Scan for the cell matching the given text and deliver its [X, Y] coordinate at center. 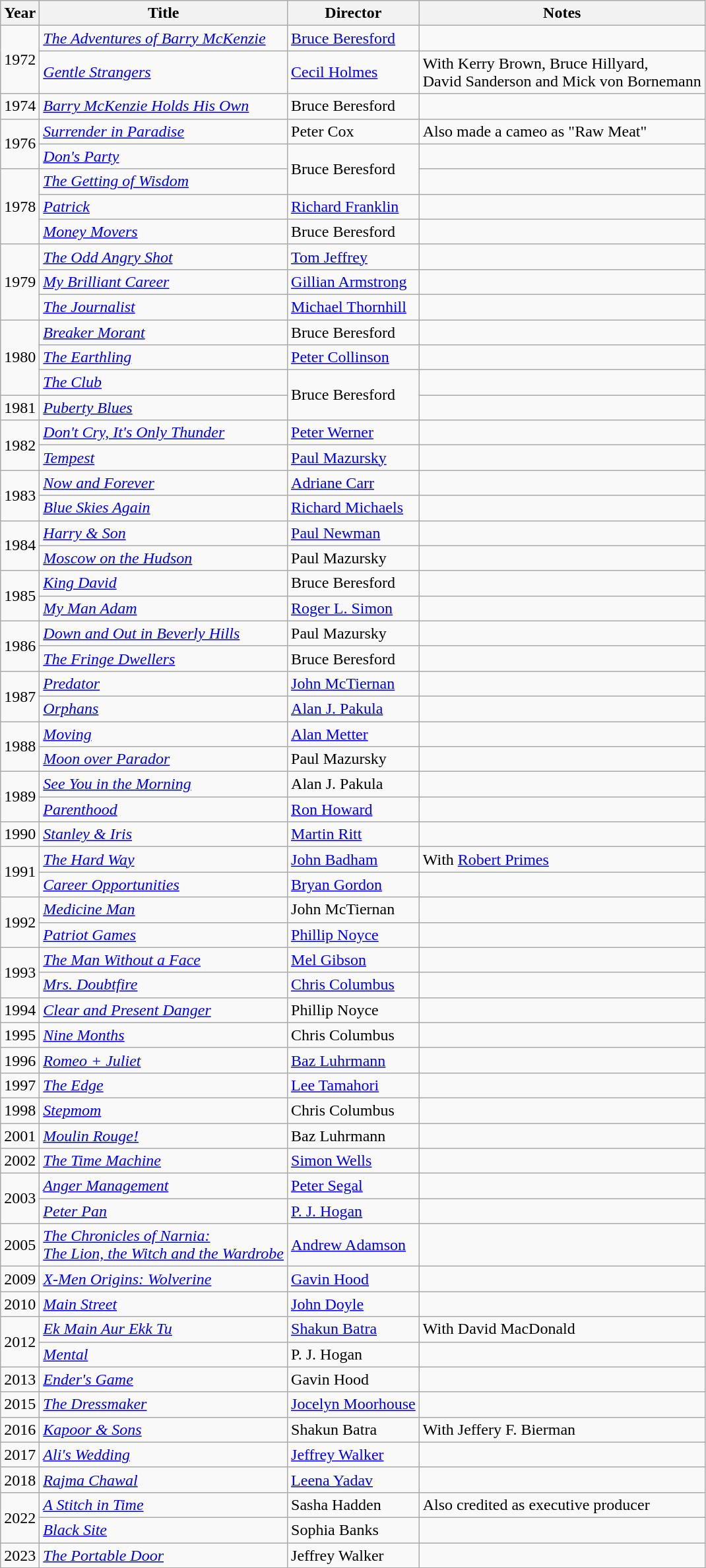
Clear and Present Danger [164, 1010]
King David [164, 583]
Mrs. Doubtfire [164, 985]
A Stitch in Time [164, 1505]
Ek Main Aur Ekk Tu [164, 1329]
Cecil Holmes [354, 73]
1978 [20, 206]
Moulin Rouge! [164, 1135]
Anger Management [164, 1186]
The Club [164, 383]
1984 [20, 546]
The Edge [164, 1085]
Surrender in Paradise [164, 131]
1983 [20, 495]
1982 [20, 445]
2010 [20, 1304]
Peter Pan [164, 1211]
Down and Out in Beverly Hills [164, 633]
Moscow on the Hudson [164, 558]
The Hard Way [164, 860]
Main Street [164, 1304]
1992 [20, 922]
1994 [20, 1010]
1991 [20, 872]
2016 [20, 1429]
Now and Forever [164, 483]
The Getting of Wisdom [164, 181]
Stepmom [164, 1110]
Patriot Games [164, 935]
Don's Party [164, 156]
Career Opportunities [164, 885]
Ali's Wedding [164, 1455]
Blue Skies Again [164, 508]
The Earthling [164, 358]
1972 [20, 59]
Bryan Gordon [354, 885]
Sophia Banks [354, 1530]
2012 [20, 1342]
Medicine Man [164, 910]
See You in the Morning [164, 784]
2015 [20, 1404]
Mel Gibson [354, 960]
The Time Machine [164, 1161]
Tom Jeffrey [354, 257]
Parenthood [164, 809]
1997 [20, 1085]
Sasha Hadden [354, 1505]
Roger L. Simon [354, 608]
Predator [164, 683]
Peter Segal [354, 1186]
2002 [20, 1161]
Nine Months [164, 1035]
1987 [20, 696]
X-Men Origins: Wolverine [164, 1279]
1988 [20, 747]
With David MacDonald [562, 1329]
1976 [20, 144]
Black Site [164, 1530]
Year [20, 13]
2005 [20, 1245]
Moon over Parador [164, 759]
Patrick [164, 206]
Gentle Strangers [164, 73]
The Journalist [164, 307]
Also credited as executive producer [562, 1505]
The Man Without a Face [164, 960]
Peter Werner [354, 433]
Kapoor & Sons [164, 1429]
Don't Cry, It's Only Thunder [164, 433]
1986 [20, 646]
1980 [20, 357]
1974 [20, 106]
2023 [20, 1555]
Rajma Chawal [164, 1480]
Barry McKenzie Holds His Own [164, 106]
Simon Wells [354, 1161]
Harry & Son [164, 533]
Stanley & Iris [164, 834]
Breaker Morant [164, 332]
Alan Metter [354, 734]
Ron Howard [354, 809]
Lee Tamahori [354, 1085]
2001 [20, 1135]
1985 [20, 596]
Andrew Adamson [354, 1245]
Peter Collinson [354, 358]
1979 [20, 282]
Orphans [164, 708]
Moving [164, 734]
Director [354, 13]
Notes [562, 13]
With Jeffery F. Bierman [562, 1429]
My Man Adam [164, 608]
1981 [20, 408]
Richard Franklin [354, 206]
John Badham [354, 860]
1993 [20, 972]
1990 [20, 834]
Puberty Blues [164, 408]
1996 [20, 1060]
2013 [20, 1379]
With Robert Primes [562, 860]
Michael Thornhill [354, 307]
Ender's Game [164, 1379]
2009 [20, 1279]
Gillian Armstrong [354, 282]
The Fringe Dwellers [164, 658]
John Doyle [354, 1304]
2003 [20, 1199]
The Chronicles of Narnia:The Lion, the Witch and the Wardrobe [164, 1245]
Leena Yadav [354, 1480]
1989 [20, 797]
Martin Ritt [354, 834]
Paul Newman [354, 533]
The Odd Angry Shot [164, 257]
2018 [20, 1480]
1995 [20, 1035]
Also made a cameo as "Raw Meat" [562, 131]
With Kerry Brown, Bruce Hillyard,David Sanderson and Mick von Bornemann [562, 73]
Tempest [164, 458]
Mental [164, 1354]
The Adventures of Barry McKenzie [164, 38]
Richard Michaels [354, 508]
My Brilliant Career [164, 282]
Adriane Carr [354, 483]
The Portable Door [164, 1555]
Romeo + Juliet [164, 1060]
2022 [20, 1517]
Jocelyn Moorhouse [354, 1404]
Peter Cox [354, 131]
1998 [20, 1110]
The Dressmaker [164, 1404]
Title [164, 13]
Money Movers [164, 232]
2017 [20, 1455]
